Identify which cell holds the provided text, then report its [X, Y] central coordinate. 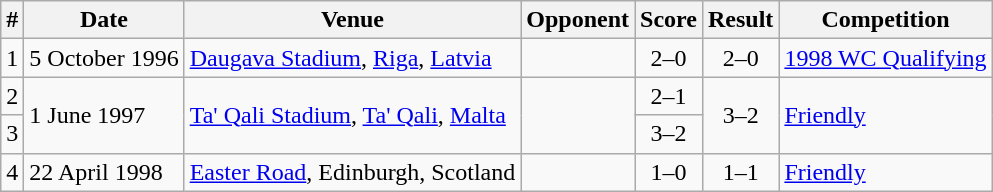
1–1 [740, 172]
Venue [352, 20]
Score [668, 20]
1998 WC Qualifying [886, 58]
Opponent [578, 20]
Competition [886, 20]
1–0 [668, 172]
3 [12, 134]
1 June 1997 [104, 115]
Ta' Qali Stadium, Ta' Qali, Malta [352, 115]
Result [740, 20]
Daugava Stadium, Riga, Latvia [352, 58]
1 [12, 58]
2–1 [668, 96]
2 [12, 96]
# [12, 20]
5 October 1996 [104, 58]
Date [104, 20]
22 April 1998 [104, 172]
Easter Road, Edinburgh, Scotland [352, 172]
4 [12, 172]
